Determine the (x, y) coordinate at the center of the cell enclosing the given text.  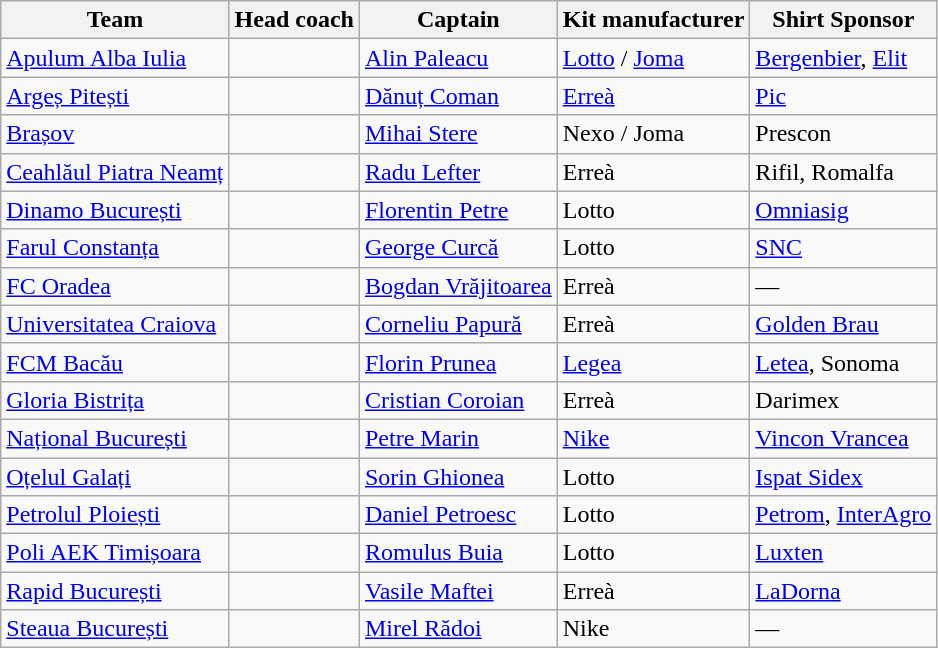
SNC (844, 248)
Darimex (844, 400)
Vasile Maftei (458, 591)
Poli AEK Timișoara (115, 553)
Argeș Pitești (115, 96)
Brașov (115, 134)
Petre Marin (458, 438)
Mihai Stere (458, 134)
Romulus Buia (458, 553)
Dinamo București (115, 210)
Shirt Sponsor (844, 20)
Kit manufacturer (654, 20)
Head coach (294, 20)
Prescon (844, 134)
Petrolul Ploiești (115, 515)
Rapid București (115, 591)
Bogdan Vrăjitoarea (458, 286)
Alin Paleacu (458, 58)
Sorin Ghionea (458, 477)
Lotto / Joma (654, 58)
Mirel Rădoi (458, 629)
Captain (458, 20)
Letea, Sonoma (844, 362)
George Curcă (458, 248)
Ceahlăul Piatra Neamț (115, 172)
Florentin Petre (458, 210)
Daniel Petroesc (458, 515)
Legea (654, 362)
Dănuț Coman (458, 96)
Luxten (844, 553)
Radu Lefter (458, 172)
FC Oradea (115, 286)
Cristian Coroian (458, 400)
Omniasig (844, 210)
Team (115, 20)
Corneliu Papură (458, 324)
Oțelul Galați (115, 477)
FCM Bacău (115, 362)
Ispat Sidex (844, 477)
Național București (115, 438)
Gloria Bistrița (115, 400)
Nexo / Joma (654, 134)
Golden Brau (844, 324)
Pic (844, 96)
Vincon Vrancea (844, 438)
Universitatea Craiova (115, 324)
Steaua București (115, 629)
Apulum Alba Iulia (115, 58)
Petrom, InterAgro (844, 515)
Farul Constanța (115, 248)
Rifil, Romalfa (844, 172)
Florin Prunea (458, 362)
LaDorna (844, 591)
Bergenbier, Elit (844, 58)
